Scan for the cell matching the given text and deliver its (X, Y) coordinate at center. 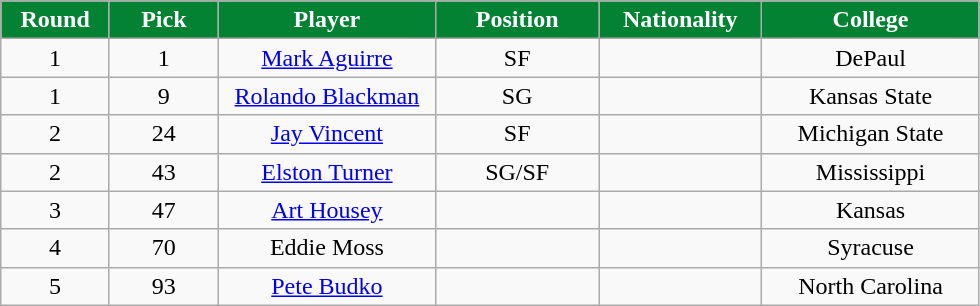
Jay Vincent (326, 134)
Nationality (680, 20)
Round (56, 20)
North Carolina (870, 286)
College (870, 20)
Syracuse (870, 248)
Pete Budko (326, 286)
5 (56, 286)
SG (518, 96)
47 (164, 210)
Mississippi (870, 172)
Pick (164, 20)
Art Housey (326, 210)
Player (326, 20)
Kansas State (870, 96)
3 (56, 210)
43 (164, 172)
Kansas (870, 210)
DePaul (870, 58)
Position (518, 20)
SG/SF (518, 172)
Rolando Blackman (326, 96)
Michigan State (870, 134)
93 (164, 286)
4 (56, 248)
24 (164, 134)
Mark Aguirre (326, 58)
70 (164, 248)
9 (164, 96)
Eddie Moss (326, 248)
Elston Turner (326, 172)
